Capture the cell that displays the provided text and extract its [x, y] central coordinate. 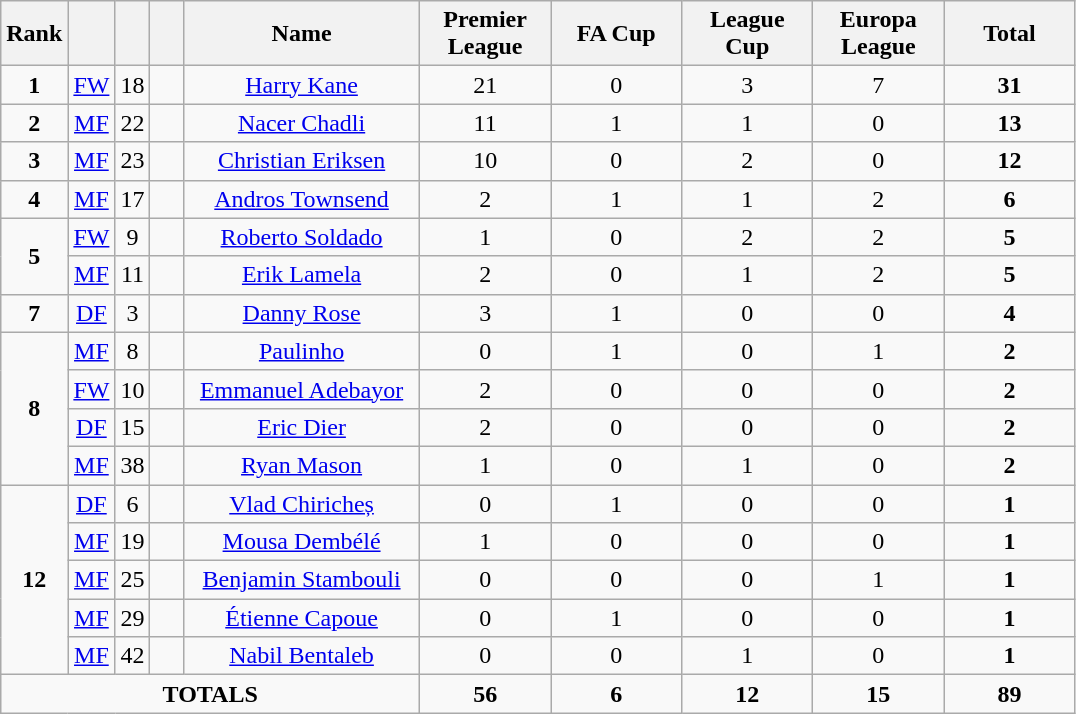
Danny Rose [302, 313]
Vlad Chiricheș [302, 503]
Harry Kane [302, 85]
23 [132, 161]
Paulinho [302, 351]
FA Cup [616, 34]
Nacer Chadli [302, 123]
Total [1010, 34]
Mousa Dembélé [302, 542]
Andros Townsend [302, 199]
31 [1010, 85]
Benjamin Stambouli [302, 580]
Emmanuel Adebayor [302, 389]
Erik Lamela [302, 275]
42 [132, 656]
18 [132, 85]
38 [132, 465]
89 [1010, 694]
17 [132, 199]
Nabil Bentaleb [302, 656]
Name [302, 34]
29 [132, 618]
Rank [34, 34]
25 [132, 580]
Étienne Capoue [302, 618]
Ryan Mason [302, 465]
56 [486, 694]
22 [132, 123]
19 [132, 542]
TOTALS [210, 694]
21 [486, 85]
League Cup [748, 34]
Eric Dier [302, 427]
Europa League [878, 34]
Premier League [486, 34]
Christian Eriksen [302, 161]
13 [1010, 123]
9 [132, 237]
Roberto Soldado [302, 237]
